Scan for the cell matching the given text and deliver its [x, y] coordinate at center. 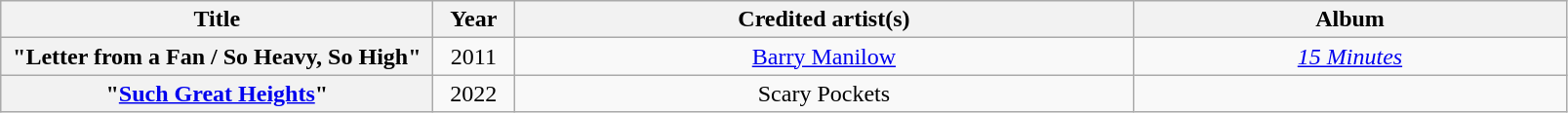
Year [474, 19]
Barry Manilow [824, 56]
"Letter from a Fan / So Heavy, So High" [217, 56]
2011 [474, 56]
15 Minutes [1350, 56]
2022 [474, 94]
Title [217, 19]
Credited artist(s) [824, 19]
"Such Great Heights" [217, 94]
Scary Pockets [824, 94]
Album [1350, 19]
